Search for the cell housing the specified text and yield its (X, Y) center coordinate. 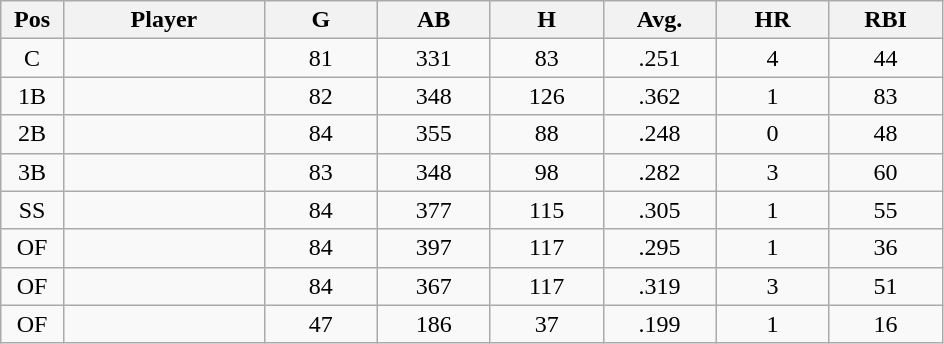
.282 (660, 172)
2B (32, 134)
.362 (660, 96)
397 (434, 248)
367 (434, 286)
.305 (660, 210)
SS (32, 210)
377 (434, 210)
36 (886, 248)
88 (546, 134)
AB (434, 20)
Player (164, 20)
186 (434, 324)
51 (886, 286)
1B (32, 96)
126 (546, 96)
.295 (660, 248)
47 (320, 324)
C (32, 58)
44 (886, 58)
3B (32, 172)
81 (320, 58)
16 (886, 324)
.248 (660, 134)
60 (886, 172)
.251 (660, 58)
98 (546, 172)
355 (434, 134)
.319 (660, 286)
RBI (886, 20)
48 (886, 134)
0 (772, 134)
HR (772, 20)
55 (886, 210)
115 (546, 210)
Pos (32, 20)
H (546, 20)
.199 (660, 324)
37 (546, 324)
Avg. (660, 20)
331 (434, 58)
82 (320, 96)
G (320, 20)
4 (772, 58)
